Scan for the cell matching the given text and deliver its [X, Y] coordinate at center. 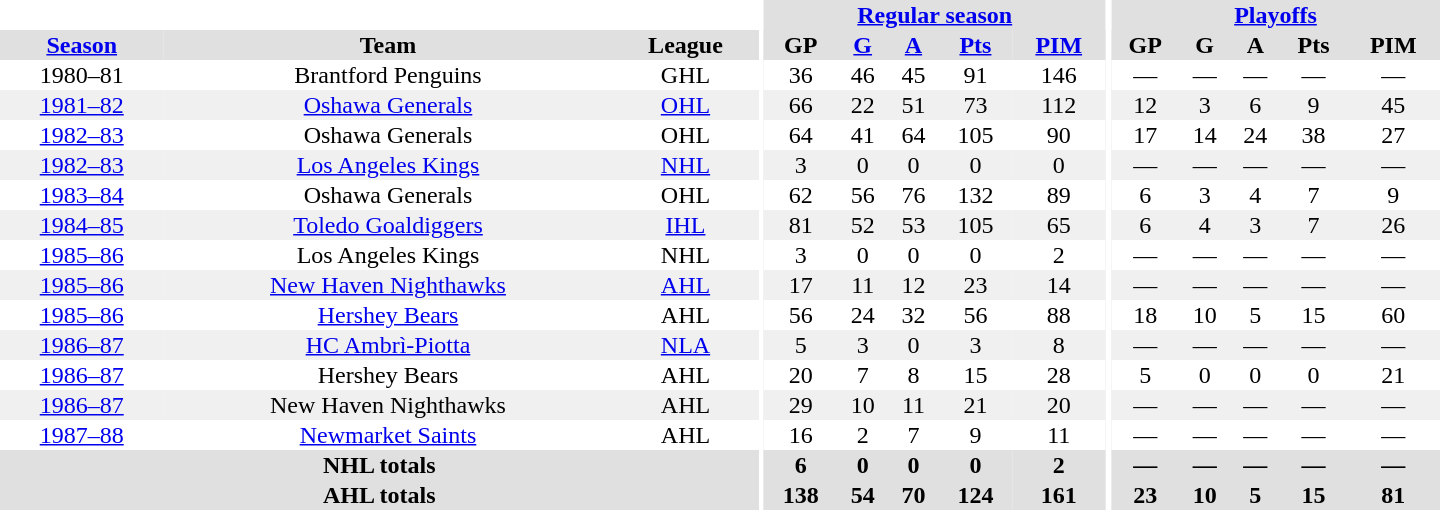
18 [1145, 315]
26 [1393, 225]
NHL totals [379, 465]
Newmarket Saints [388, 435]
54 [862, 495]
27 [1393, 135]
88 [1058, 315]
1984–85 [82, 225]
112 [1058, 105]
90 [1058, 135]
91 [976, 75]
IHL [685, 225]
1981–82 [82, 105]
AHL totals [379, 495]
22 [862, 105]
52 [862, 225]
NLA [685, 345]
138 [800, 495]
76 [914, 195]
1987–88 [82, 435]
161 [1058, 495]
16 [800, 435]
89 [1058, 195]
Toledo Goaldiggers [388, 225]
46 [862, 75]
HC Ambrì-Piotta [388, 345]
1980–81 [82, 75]
132 [976, 195]
28 [1058, 375]
Team [388, 45]
65 [1058, 225]
Regular season [934, 15]
70 [914, 495]
66 [800, 105]
41 [862, 135]
League [685, 45]
32 [914, 315]
GHL [685, 75]
Brantford Penguins [388, 75]
60 [1393, 315]
Season [82, 45]
51 [914, 105]
36 [800, 75]
38 [1314, 135]
124 [976, 495]
1983–84 [82, 195]
53 [914, 225]
Playoffs [1276, 15]
146 [1058, 75]
62 [800, 195]
73 [976, 105]
29 [800, 405]
